Scan for the cell matching the given text and deliver its (x, y) coordinate at center. 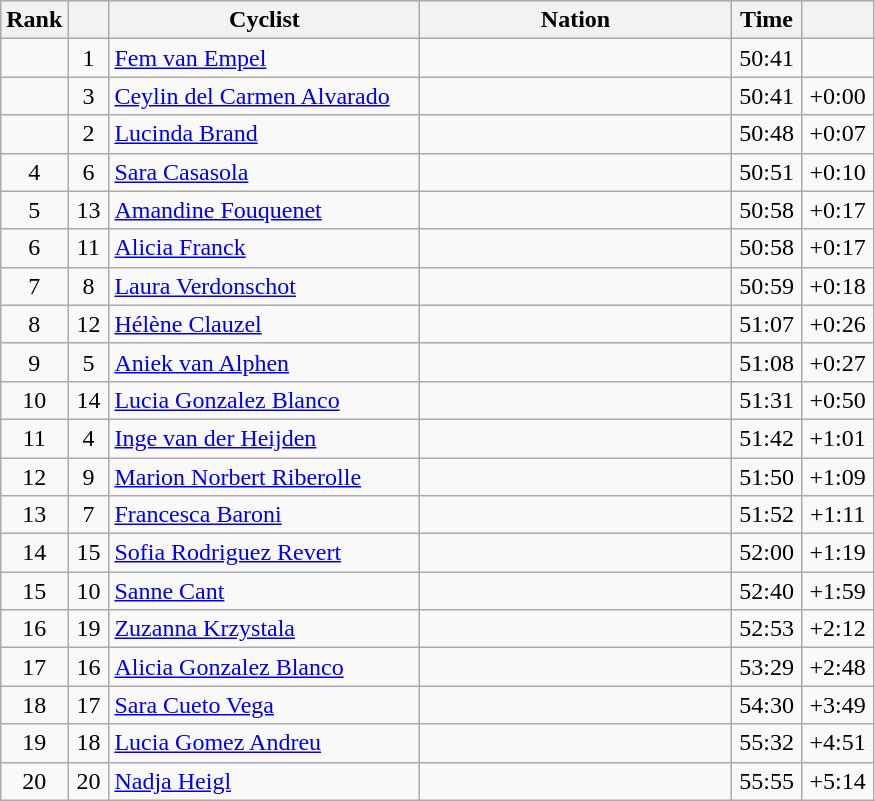
51:31 (766, 400)
Alicia Franck (264, 248)
+0:26 (838, 324)
+0:00 (838, 96)
51:42 (766, 438)
Lucia Gonzalez Blanco (264, 400)
52:40 (766, 591)
+1:09 (838, 477)
Laura Verdonschot (264, 286)
+2:48 (838, 667)
Amandine Fouquenet (264, 210)
50:51 (766, 172)
51:50 (766, 477)
50:48 (766, 134)
+1:19 (838, 553)
Sanne Cant (264, 591)
Francesca Baroni (264, 515)
Rank (34, 20)
53:29 (766, 667)
+2:12 (838, 629)
+0:10 (838, 172)
+4:51 (838, 743)
Fem van Empel (264, 58)
52:53 (766, 629)
Aniek van Alphen (264, 362)
3 (88, 96)
+1:11 (838, 515)
+1:59 (838, 591)
Alicia Gonzalez Blanco (264, 667)
52:00 (766, 553)
51:08 (766, 362)
51:07 (766, 324)
Zuzanna Krzystala (264, 629)
Nadja Heigl (264, 781)
+0:50 (838, 400)
Lucinda Brand (264, 134)
Inge van der Heijden (264, 438)
+3:49 (838, 705)
Hélène Clauzel (264, 324)
2 (88, 134)
+0:18 (838, 286)
51:52 (766, 515)
Time (766, 20)
1 (88, 58)
Ceylin del Carmen Alvarado (264, 96)
Nation (576, 20)
Lucia Gomez Andreu (264, 743)
+1:01 (838, 438)
+5:14 (838, 781)
55:32 (766, 743)
Sofia Rodriguez Revert (264, 553)
50:59 (766, 286)
55:55 (766, 781)
+0:27 (838, 362)
+0:07 (838, 134)
Sara Cueto Vega (264, 705)
Cyclist (264, 20)
Marion Norbert Riberolle (264, 477)
Sara Casasola (264, 172)
54:30 (766, 705)
